Find where the given text appears and provide that cell's center as [X, Y] coordinate. 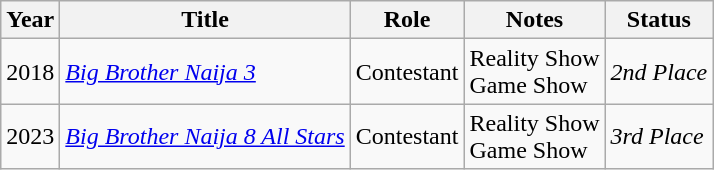
Big Brother Naija 8 All Stars [205, 136]
Title [205, 20]
Status [659, 20]
3rd Place [659, 136]
Big Brother Naija 3 [205, 72]
Year [30, 20]
2023 [30, 136]
Role [407, 20]
Notes [534, 20]
2nd Place [659, 72]
2018 [30, 72]
